Identify which cell holds the provided text, then report its (X, Y) central coordinate. 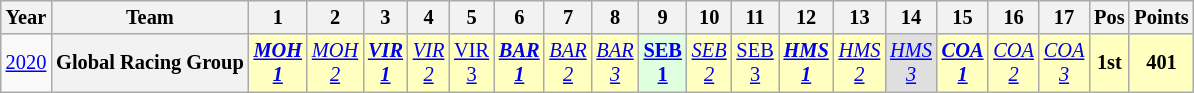
1st (1109, 63)
VIR1 (386, 63)
HMS1 (806, 63)
11 (756, 17)
Year (26, 17)
12 (806, 17)
SEB2 (710, 63)
2 (335, 17)
4 (428, 17)
10 (710, 17)
7 (568, 17)
14 (911, 17)
VIR3 (472, 63)
HMS2 (860, 63)
BAR1 (519, 63)
401 (1161, 63)
16 (1013, 17)
Global Racing Group (150, 63)
MOH1 (278, 63)
COA1 (963, 63)
3 (386, 17)
MOH2 (335, 63)
17 (1064, 17)
Pos (1109, 17)
5 (472, 17)
BAR3 (616, 63)
15 (963, 17)
Team (150, 17)
SEB3 (756, 63)
2020 (26, 63)
COA3 (1064, 63)
1 (278, 17)
9 (663, 17)
VIR2 (428, 63)
COA2 (1013, 63)
Points (1161, 17)
BAR2 (568, 63)
13 (860, 17)
6 (519, 17)
8 (616, 17)
SEB1 (663, 63)
HMS3 (911, 63)
